Identify which cell holds the provided text, then report its (X, Y) central coordinate. 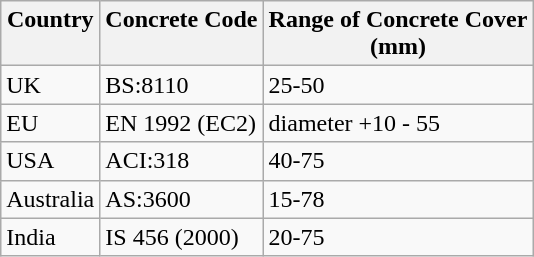
UK (50, 85)
25-50 (398, 85)
Range of Concrete Cover (mm) (398, 34)
IS 456 (2000) (182, 237)
40-75 (398, 161)
15-78 (398, 199)
ACI:318 (182, 161)
diameter +10 - 55 (398, 123)
Australia (50, 199)
EU (50, 123)
20-75 (398, 237)
India (50, 237)
USA (50, 161)
EN 1992 (EC2) (182, 123)
BS:8110 (182, 85)
Country (50, 34)
Concrete Code (182, 34)
AS:3600 (182, 199)
